Scan for the cell matching the given text and deliver its (x, y) coordinate at center. 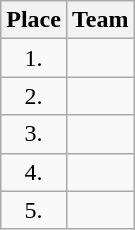
Team (100, 20)
5. (34, 210)
4. (34, 172)
3. (34, 134)
2. (34, 96)
1. (34, 58)
Place (34, 20)
